For the text-containing cell, return its midpoint in (X, Y) coordinate format. 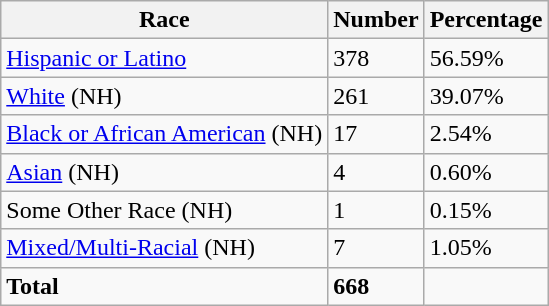
2.54% (486, 134)
Some Other Race (NH) (164, 210)
0.15% (486, 210)
Hispanic or Latino (164, 58)
4 (376, 172)
Asian (NH) (164, 172)
Mixed/Multi-Racial (NH) (164, 248)
1 (376, 210)
378 (376, 58)
261 (376, 96)
1.05% (486, 248)
7 (376, 248)
39.07% (486, 96)
56.59% (486, 58)
0.60% (486, 172)
Black or African American (NH) (164, 134)
17 (376, 134)
White (NH) (164, 96)
668 (376, 286)
Percentage (486, 20)
Total (164, 286)
Number (376, 20)
Race (164, 20)
